Output the [X, Y] coordinate of the center of the cell containing the given text.  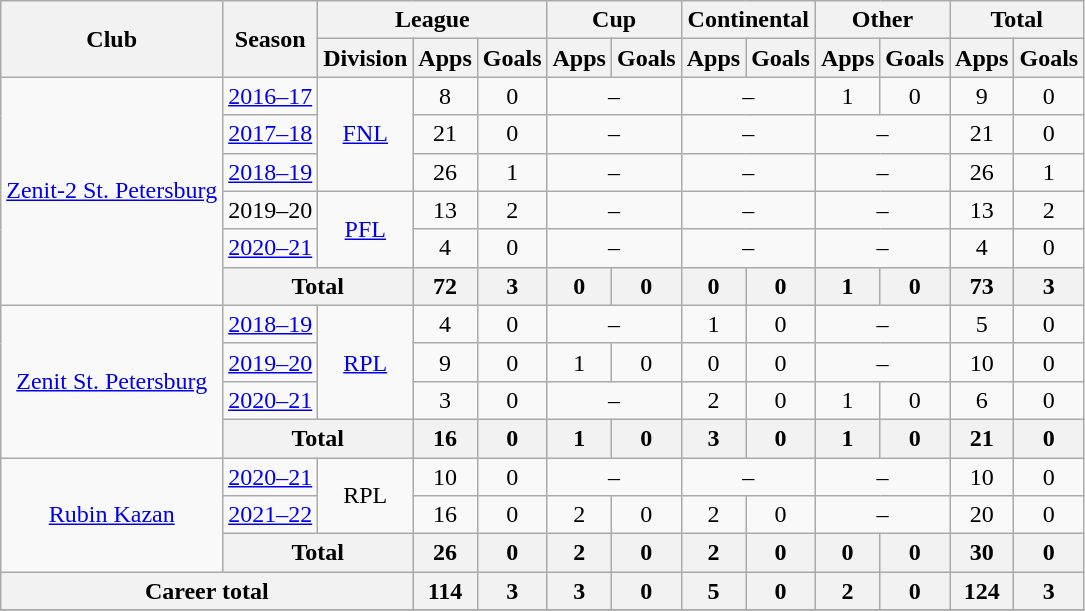
Other [882, 20]
PFL [366, 229]
Zenit St. Petersburg [112, 381]
72 [445, 286]
2017–18 [270, 134]
8 [445, 96]
73 [982, 286]
20 [982, 515]
Zenit-2 St. Petersburg [112, 191]
30 [982, 553]
FNL [366, 134]
6 [982, 400]
Division [366, 58]
Club [112, 39]
League [432, 20]
2021–22 [270, 515]
Career total [207, 591]
Rubin Kazan [112, 515]
Cup [614, 20]
Continental [748, 20]
124 [982, 591]
114 [445, 591]
2016–17 [270, 96]
Season [270, 39]
